Identify which cell holds the provided text, then report its (x, y) central coordinate. 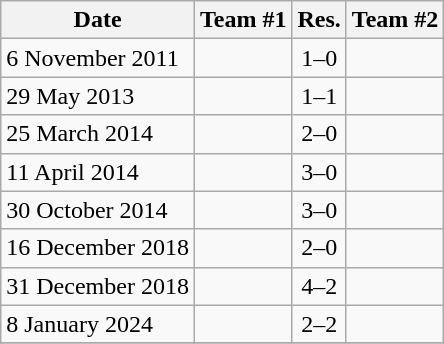
16 December 2018 (98, 248)
1–1 (319, 96)
Team #1 (243, 20)
30 October 2014 (98, 210)
Team #2 (395, 20)
Res. (319, 20)
25 March 2014 (98, 134)
Date (98, 20)
4–2 (319, 286)
1–0 (319, 58)
11 April 2014 (98, 172)
29 May 2013 (98, 96)
2–2 (319, 324)
6 November 2011 (98, 58)
8 January 2024 (98, 324)
31 December 2018 (98, 286)
